Provide the [X, Y] coordinate of the cell's center where the given text is located.  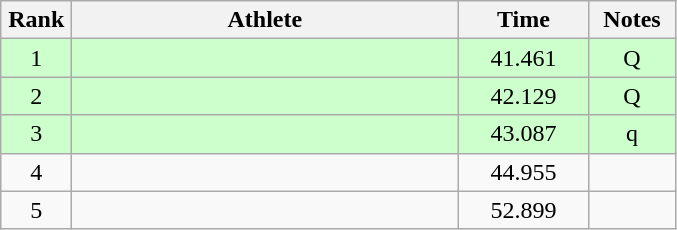
5 [36, 210]
4 [36, 172]
3 [36, 134]
1 [36, 58]
42.129 [524, 96]
Rank [36, 20]
Time [524, 20]
Notes [632, 20]
q [632, 134]
41.461 [524, 58]
Athlete [265, 20]
44.955 [524, 172]
43.087 [524, 134]
2 [36, 96]
52.899 [524, 210]
